Locate the cell with the specified text and output its (X, Y) center coordinate. 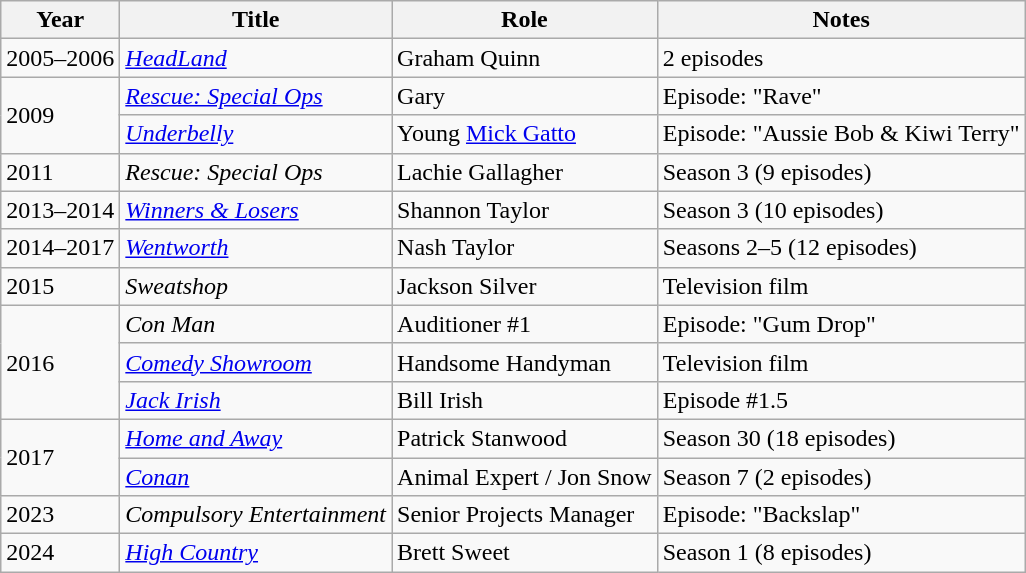
Title (256, 20)
Young Mick Gatto (525, 134)
2011 (60, 172)
Lachie Gallagher (525, 172)
Con Man (256, 324)
Season 3 (10 episodes) (841, 210)
2023 (60, 515)
Handsome Handyman (525, 362)
Shannon Taylor (525, 210)
2013–2014 (60, 210)
Season 30 (18 episodes) (841, 438)
Sweatshop (256, 286)
2 episodes (841, 58)
Year (60, 20)
Episode: "Aussie Bob & Kiwi Terry" (841, 134)
Underbelly (256, 134)
2005–2006 (60, 58)
Episode: "Backslap" (841, 515)
Auditioner #1 (525, 324)
Nash Taylor (525, 248)
Role (525, 20)
Gary (525, 96)
2009 (60, 115)
Jack Irish (256, 400)
Senior Projects Manager (525, 515)
Notes (841, 20)
Brett Sweet (525, 553)
Season 7 (2 episodes) (841, 477)
Season 1 (8 episodes) (841, 553)
Season 3 (9 episodes) (841, 172)
Patrick Stanwood (525, 438)
Wentworth (256, 248)
Compulsory Entertainment (256, 515)
Episode: "Gum Drop" (841, 324)
HeadLand (256, 58)
2015 (60, 286)
Comedy Showroom (256, 362)
Conan (256, 477)
Animal Expert / Jon Snow (525, 477)
Seasons 2–5 (12 episodes) (841, 248)
Home and Away (256, 438)
Bill Irish (525, 400)
Episode: "Rave" (841, 96)
Episode #1.5 (841, 400)
2016 (60, 362)
Jackson Silver (525, 286)
2017 (60, 457)
Winners & Losers (256, 210)
2024 (60, 553)
High Country (256, 553)
Graham Quinn (525, 58)
2014–2017 (60, 248)
